Output the [X, Y] coordinate of the center of the cell containing the given text.  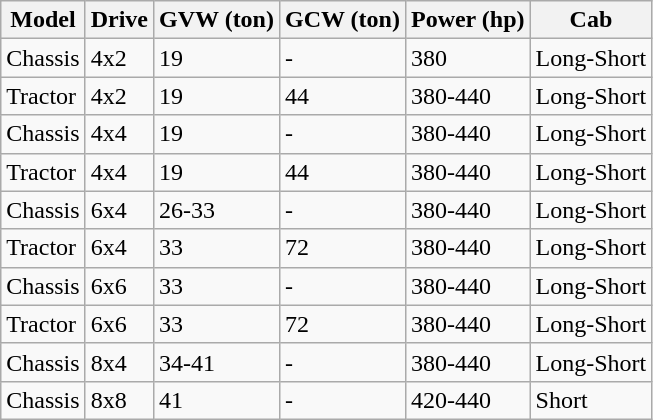
Model [43, 20]
8x8 [119, 400]
Drive [119, 20]
Cab [591, 20]
GCW (ton) [342, 20]
GVW (ton) [217, 20]
34-41 [217, 362]
380 [468, 58]
Short [591, 400]
41 [217, 400]
8x4 [119, 362]
420-440 [468, 400]
26-33 [217, 210]
Power (hp) [468, 20]
